Output the [x, y] coordinate of the center of the cell containing the given text.  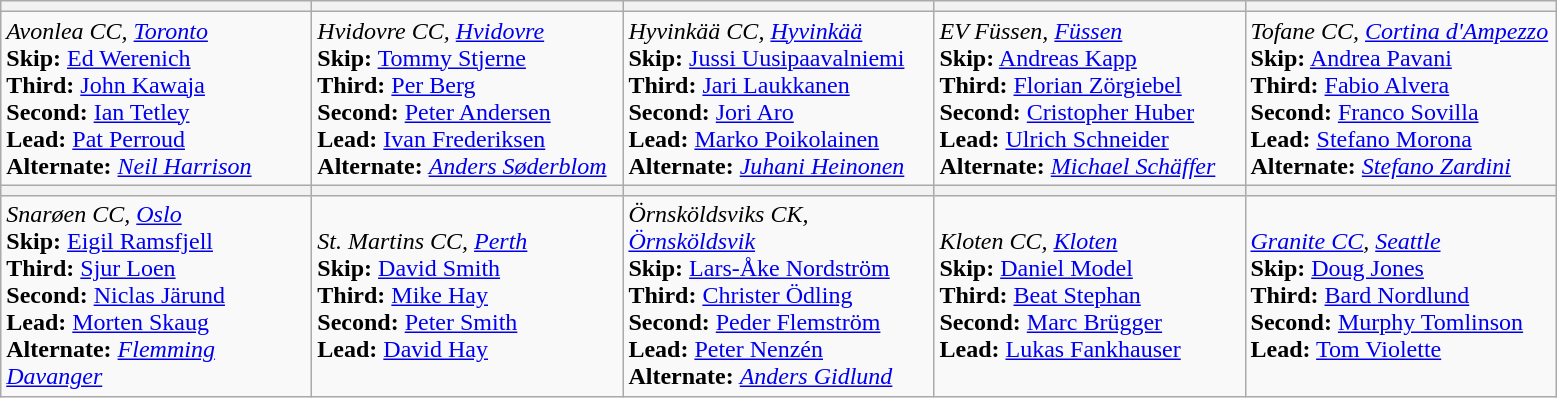
Snarøen CC, OsloSkip: Eigil Ramsfjell Third: Sjur Loen Second: Niclas Järund Lead: Morten Skaug Alternate: Flemming Davanger [156, 296]
Hvidovre CC, HvidovreSkip: Tommy Stjerne Third: Per Berg Second: Peter Andersen Lead: Ivan Frederiksen Alternate: Anders Søderblom [468, 98]
Tofane CC, Cortina d'AmpezzoSkip: Andrea Pavani Third: Fabio Alvera Second: Franco Sovilla Lead: Stefano Morona Alternate: Stefano Zardini [1400, 98]
Kloten CC, KlotenSkip: Daniel Model Third: Beat Stephan Second: Marc Brügger Lead: Lukas Fankhauser [1090, 296]
St. Martins CC, PerthSkip: David Smith Third: Mike Hay Second: Peter Smith Lead: David Hay [468, 296]
EV Füssen, FüssenSkip: Andreas Kapp Third: Florian Zörgiebel Second: Cristopher Huber Lead: Ulrich Schneider Alternate: Michael Schäffer [1090, 98]
Örnsköldsviks CK, ÖrnsköldsvikSkip: Lars-Åke Nordström Third: Christer Ödling Second: Peder Flemström Lead: Peter Nenzén Alternate: Anders Gidlund [778, 296]
Avonlea CC, TorontoSkip: Ed Werenich Third: John Kawaja Second: Ian Tetley Lead: Pat Perroud Alternate: Neil Harrison [156, 98]
Granite CC, SeattleSkip: Doug Jones Third: Bard Nordlund Second: Murphy Tomlinson Lead: Tom Violette [1400, 296]
Hyvinkää CC, HyvinkääSkip: Jussi Uusipaavalniemi Third: Jari Laukkanen Second: Jori Aro Lead: Marko Poikolainen Alternate: Juhani Heinonen [778, 98]
